Locate the cell with the specified text and output its [X, Y] center coordinate. 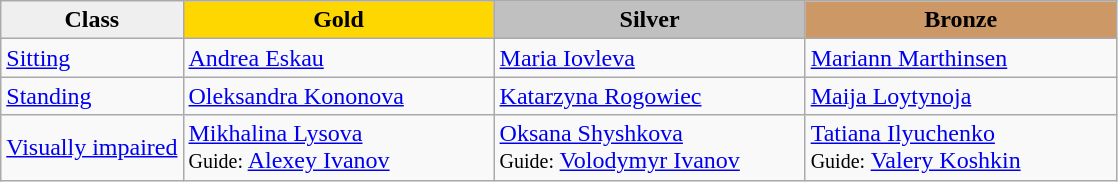
Standing [92, 96]
Silver [650, 20]
Mariann Marthinsen [960, 58]
Mikhalina LysovaGuide: Alexey Ivanov [338, 148]
Oksana ShyshkovaGuide: Volodymyr Ivanov [650, 148]
Bronze [960, 20]
Maria Iovleva [650, 58]
Class [92, 20]
Tatiana IlyuchenkoGuide: Valery Koshkin [960, 148]
Sitting [92, 58]
Katarzyna Rogowiec [650, 96]
Andrea Eskau [338, 58]
Visually impaired [92, 148]
Gold [338, 20]
Maija Loytynoja [960, 96]
Oleksandra Kononova [338, 96]
